Find where the given text appears and provide that cell's center as [X, Y] coordinate. 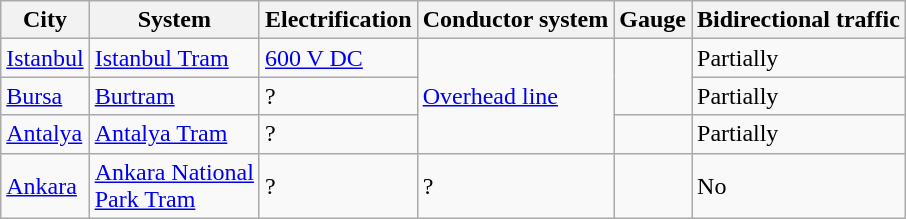
Electrification [338, 20]
Overhead line [516, 96]
Burtram [174, 96]
Bidirectional traffic [799, 20]
Istanbul [45, 58]
Conductor system [516, 20]
Ankara NationalPark Tram [174, 186]
600 V DC [338, 58]
System [174, 20]
Antalya [45, 134]
Bursa [45, 96]
Ankara [45, 186]
No [799, 186]
City [45, 20]
Antalya Tram [174, 134]
Istanbul Tram [174, 58]
Gauge [653, 20]
